Extract the (x, y) coordinate from the center of the cell holding the provided text.  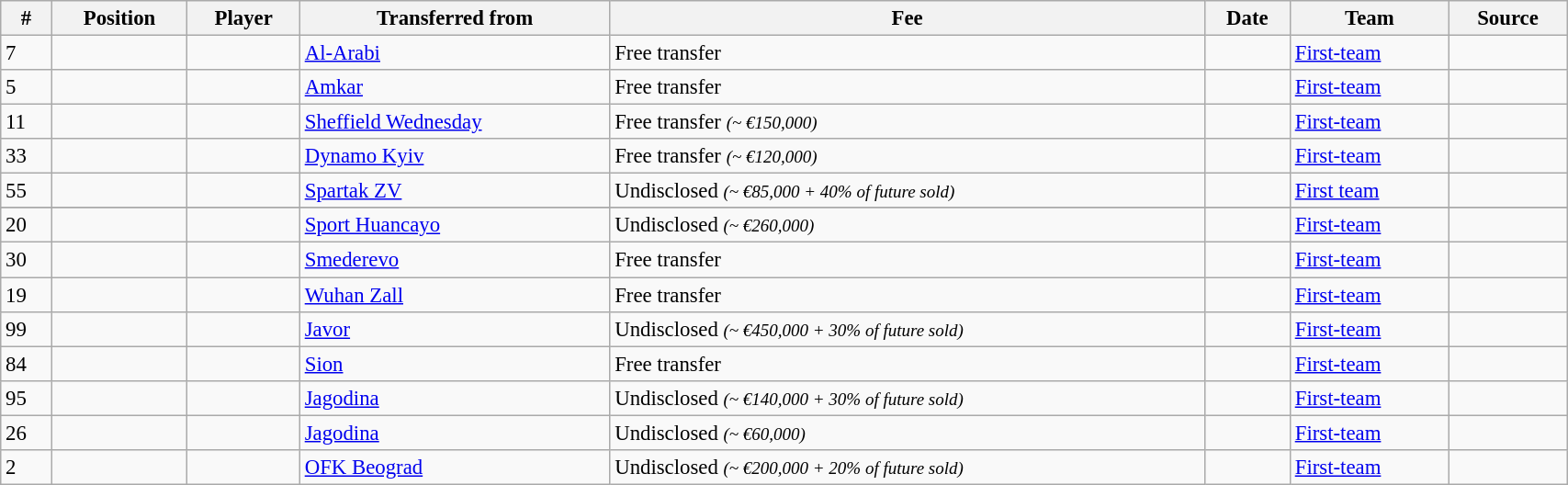
Source (1507, 18)
Sport Huancayo (454, 225)
Undisclosed (~ €200,000 + 20% of future sold) (908, 468)
99 (26, 329)
OFK Beograd (454, 468)
Undisclosed (~ €260,000) (908, 225)
Free transfer (~ €120,000) (908, 156)
Player (244, 18)
33 (26, 156)
Position (119, 18)
20 (26, 225)
Wuhan Zall (454, 295)
Undisclosed (~ €140,000 + 30% of future sold) (908, 398)
First team (1369, 191)
Date (1247, 18)
26 (26, 433)
84 (26, 364)
2 (26, 468)
Free transfer (~ €150,000) (908, 122)
# (26, 18)
30 (26, 260)
Sion (454, 364)
Team (1369, 18)
Sheffield Wednesday (454, 122)
Amkar (454, 87)
5 (26, 87)
Undisclosed (~ €85,000 + 40% of future sold) (908, 191)
95 (26, 398)
Javor (454, 329)
11 (26, 122)
7 (26, 53)
Dynamo Kyiv (454, 156)
Smederevo (454, 260)
Undisclosed (~ €450,000 + 30% of future sold) (908, 329)
Undisclosed (~ €60,000) (908, 433)
Fee (908, 18)
Al-Arabi (454, 53)
Spartak ZV (454, 191)
Transferred from (454, 18)
55 (26, 191)
19 (26, 295)
